For the text-containing cell, return its midpoint in (x, y) coordinate format. 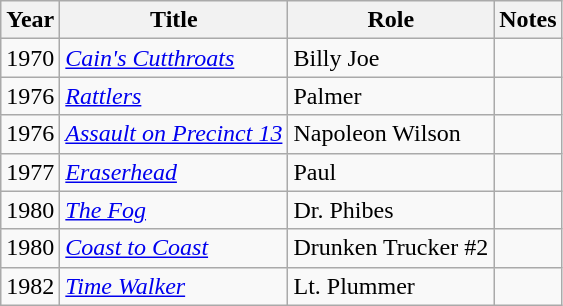
Paul (391, 172)
Assault on Precinct 13 (174, 134)
Title (174, 20)
Drunken Trucker #2 (391, 248)
1977 (30, 172)
Napoleon Wilson (391, 134)
Time Walker (174, 286)
Coast to Coast (174, 248)
Dr. Phibes (391, 210)
1970 (30, 58)
The Fog (174, 210)
Role (391, 20)
Notes (528, 20)
Palmer (391, 96)
Eraserhead (174, 172)
Billy Joe (391, 58)
Lt. Plummer (391, 286)
Rattlers (174, 96)
1982 (30, 286)
Year (30, 20)
Cain's Cutthroats (174, 58)
